Return (X, Y) of the center of cell containing provided text 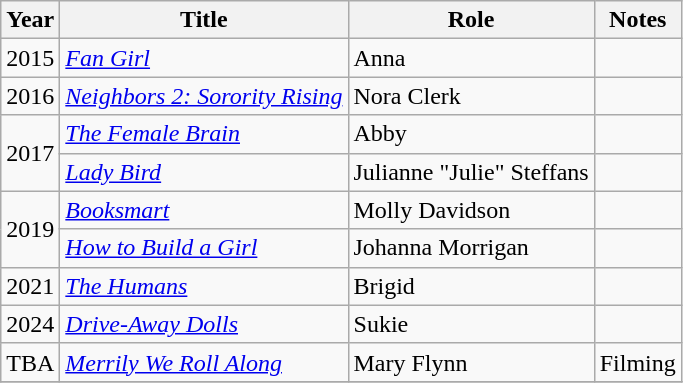
Notes (638, 20)
2024 (30, 324)
2016 (30, 96)
Year (30, 20)
2017 (30, 153)
Filming (638, 362)
Julianne "Julie" Steffans (471, 172)
TBA (30, 362)
Johanna Morrigan (471, 248)
Mary Flynn (471, 362)
Title (204, 20)
The Humans (204, 286)
Molly Davidson (471, 210)
Sukie (471, 324)
2015 (30, 58)
Drive-Away Dolls (204, 324)
Nora Clerk (471, 96)
2019 (30, 229)
Role (471, 20)
Booksmart (204, 210)
The Female Brain (204, 134)
Anna (471, 58)
Abby (471, 134)
Brigid (471, 286)
2021 (30, 286)
Lady Bird (204, 172)
Fan Girl (204, 58)
Merrily We Roll Along (204, 362)
Neighbors 2: Sorority Rising (204, 96)
How to Build a Girl (204, 248)
